Extract the [x, y] coordinate from the center of the cell holding the provided text.  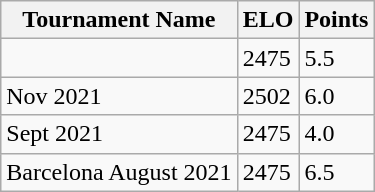
ELO [268, 20]
6.0 [336, 96]
2502 [268, 96]
Nov 2021 [119, 96]
Barcelona August 2021 [119, 172]
5.5 [336, 58]
4.0 [336, 134]
Tournament Name [119, 20]
6.5 [336, 172]
Sept 2021 [119, 134]
Points [336, 20]
